Identify which cell holds the provided text, then report its [X, Y] central coordinate. 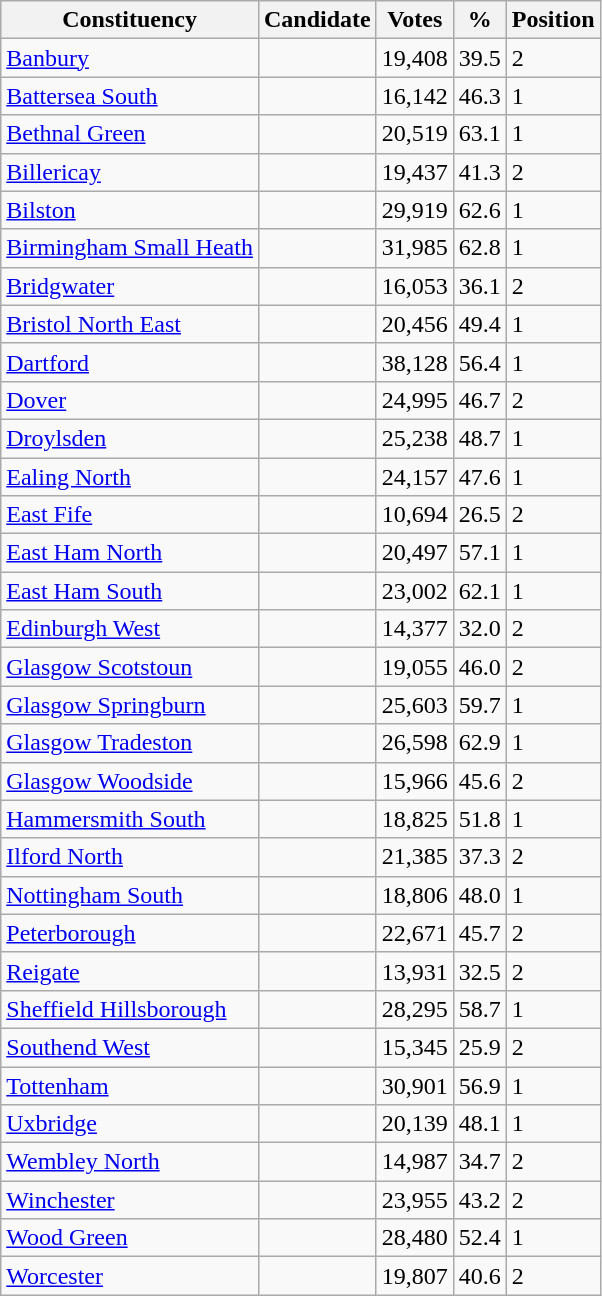
37.3 [480, 857]
Southend West [130, 1047]
62.8 [480, 248]
45.6 [480, 781]
14,377 [414, 629]
25,603 [414, 705]
Tottenham [130, 1085]
47.6 [480, 477]
26,598 [414, 743]
48.7 [480, 438]
Billericay [130, 172]
East Fife [130, 515]
16,053 [414, 286]
25,238 [414, 438]
36.1 [480, 286]
13,931 [414, 971]
Bilston [130, 210]
30,901 [414, 1085]
34.7 [480, 1162]
Bristol North East [130, 324]
40.6 [480, 1276]
49.4 [480, 324]
Glasgow Woodside [130, 781]
24,157 [414, 477]
19,807 [414, 1276]
62.1 [480, 591]
19,408 [414, 58]
52.4 [480, 1238]
Nottingham South [130, 895]
46.0 [480, 667]
23,955 [414, 1200]
41.3 [480, 172]
20,456 [414, 324]
Candidate [317, 20]
19,055 [414, 667]
51.8 [480, 819]
Worcester [130, 1276]
57.1 [480, 553]
28,480 [414, 1238]
% [480, 20]
Hammersmith South [130, 819]
29,919 [414, 210]
Dartford [130, 362]
10,694 [414, 515]
46.3 [480, 96]
14,987 [414, 1162]
56.4 [480, 362]
Glasgow Springburn [130, 705]
43.2 [480, 1200]
Glasgow Tradeston [130, 743]
Peterborough [130, 933]
Bethnal Green [130, 134]
46.7 [480, 400]
20,519 [414, 134]
Battersea South [130, 96]
Bridgwater [130, 286]
56.9 [480, 1085]
23,002 [414, 591]
63.1 [480, 134]
59.7 [480, 705]
Uxbridge [130, 1124]
32.0 [480, 629]
20,497 [414, 553]
39.5 [480, 58]
28,295 [414, 1009]
45.7 [480, 933]
19,437 [414, 172]
20,139 [414, 1124]
16,142 [414, 96]
East Ham South [130, 591]
31,985 [414, 248]
Dover [130, 400]
21,385 [414, 857]
48.1 [480, 1124]
Sheffield Hillsborough [130, 1009]
26.5 [480, 515]
Position [553, 20]
32.5 [480, 971]
38,128 [414, 362]
Wembley North [130, 1162]
Winchester [130, 1200]
62.9 [480, 743]
Birmingham Small Heath [130, 248]
15,345 [414, 1047]
Ilford North [130, 857]
Votes [414, 20]
Droylsden [130, 438]
22,671 [414, 933]
18,825 [414, 819]
58.7 [480, 1009]
25.9 [480, 1047]
62.6 [480, 210]
18,806 [414, 895]
East Ham North [130, 553]
24,995 [414, 400]
Wood Green [130, 1238]
Reigate [130, 971]
Edinburgh West [130, 629]
Banbury [130, 58]
Constituency [130, 20]
Ealing North [130, 477]
Glasgow Scotstoun [130, 667]
48.0 [480, 895]
15,966 [414, 781]
